Capture the cell that displays the provided text and extract its [x, y] central coordinate. 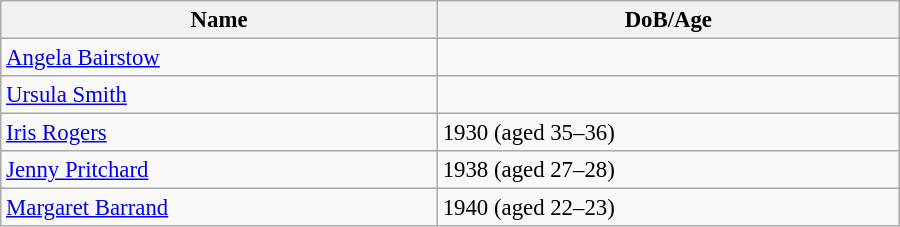
Iris Rogers [220, 133]
Name [220, 20]
DoB/Age [668, 20]
Angela Bairstow [220, 58]
1930 (aged 35–36) [668, 133]
1940 (aged 22–23) [668, 208]
Ursula Smith [220, 95]
Margaret Barrand [220, 208]
1938 (aged 27–28) [668, 170]
Jenny Pritchard [220, 170]
